Capture the cell that displays the provided text and extract its (X, Y) central coordinate. 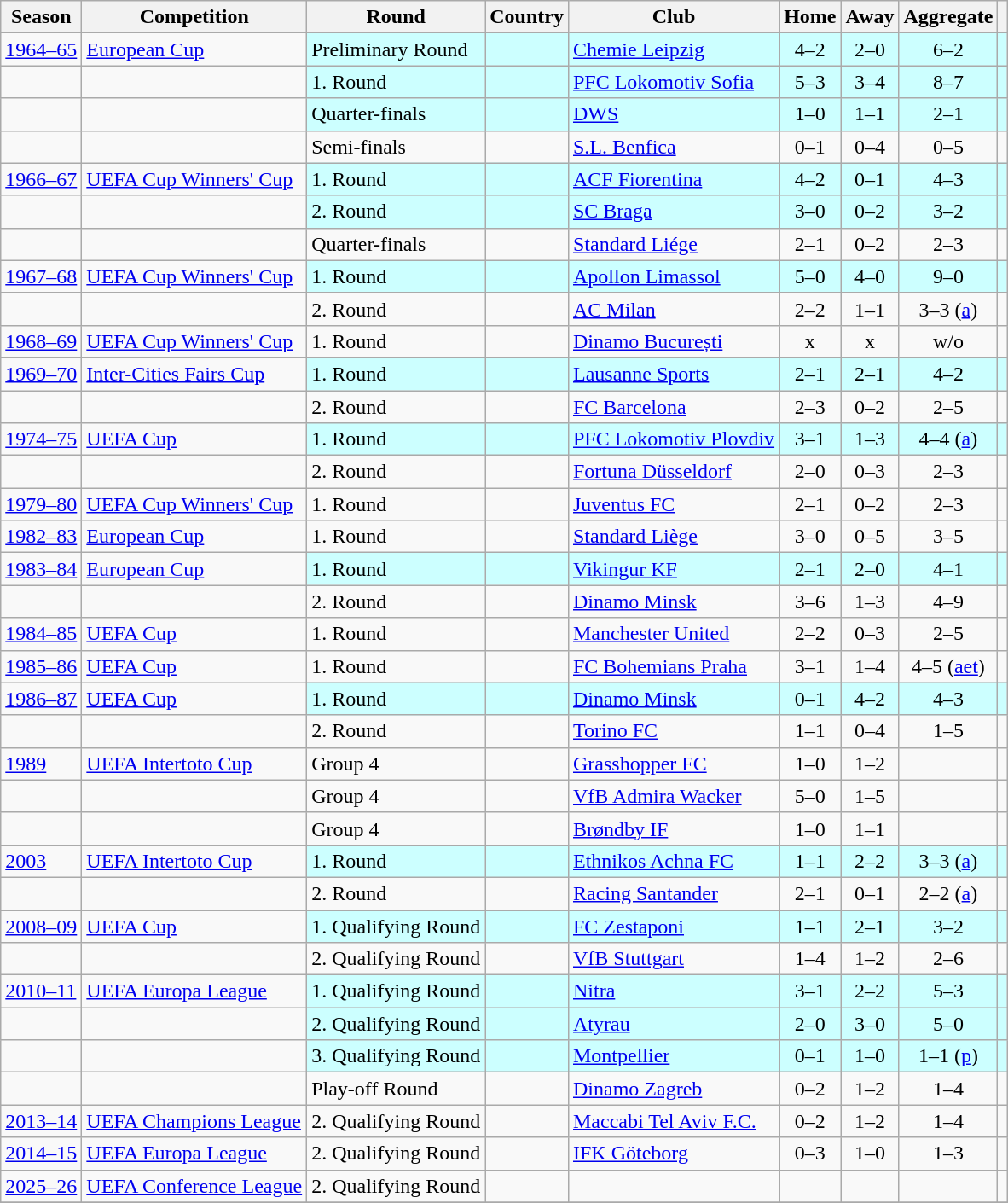
1969–70 (41, 374)
1964–65 (41, 49)
VfB Admira Wacker (674, 796)
Club (674, 17)
FC Bohemians Praha (674, 666)
IFK Göteborg (674, 1154)
FC Zestaponi (674, 926)
Preliminary Round (396, 49)
1989 (41, 764)
FC Barcelona (674, 407)
Brøndby IF (674, 828)
Semi-finals (396, 147)
Play-off Round (396, 1089)
1979–80 (41, 504)
S.L. Benfica (674, 147)
Vikingur KF (674, 569)
Season (41, 17)
Lausanne Sports (674, 374)
Apollon Limassol (674, 276)
3–6 (810, 601)
Torino FC (674, 731)
Standard Liège (674, 537)
Standard Liége (674, 244)
UEFA Champions League (194, 1121)
1967–68 (41, 276)
4–9 (948, 601)
AC Milan (674, 309)
DWS (674, 114)
4–1 (948, 569)
4–0 (870, 276)
Montpellier (674, 1056)
1984–85 (41, 634)
Fortuna Düsseldorf (674, 472)
3–4 (870, 82)
2010–11 (41, 991)
Manchester United (674, 634)
8–7 (948, 82)
ACF Fiorentina (674, 179)
Chemie Leipzig (674, 49)
Maccabi Tel Aviv F.C. (674, 1121)
1982–83 (41, 537)
1974–75 (41, 439)
1966–67 (41, 179)
Country (527, 17)
2025–26 (41, 1186)
PFC Lokomotiv Plovdiv (674, 439)
Competition (194, 17)
2003 (41, 861)
3. Qualifying Round (396, 1056)
2014–15 (41, 1154)
1968–69 (41, 341)
1985–86 (41, 666)
SC Braga (674, 212)
1–1 (p) (948, 1056)
9–0 (948, 276)
VfB Stuttgart (674, 959)
UEFA Conference League (194, 1186)
Racing Santander (674, 893)
Ethnikos Achna FC (674, 861)
4–5 (aet) (948, 666)
Round (396, 17)
Nitra (674, 991)
4–4 (a) (948, 439)
Juventus FC (674, 504)
2–2 (a) (948, 893)
Away (870, 17)
Grasshopper FC (674, 764)
Atyrau (674, 1024)
2013–14 (41, 1121)
Aggregate (948, 17)
Dinamo București (674, 341)
Home (810, 17)
6–2 (948, 49)
2–6 (948, 959)
1983–84 (41, 569)
Inter-Cities Fairs Cup (194, 374)
Dinamo Zagreb (674, 1089)
w/o (948, 341)
PFC Lokomotiv Sofia (674, 82)
1986–87 (41, 699)
3–5 (948, 537)
2008–09 (41, 926)
